Output the (x, y) coordinate of the center of the cell containing the given text.  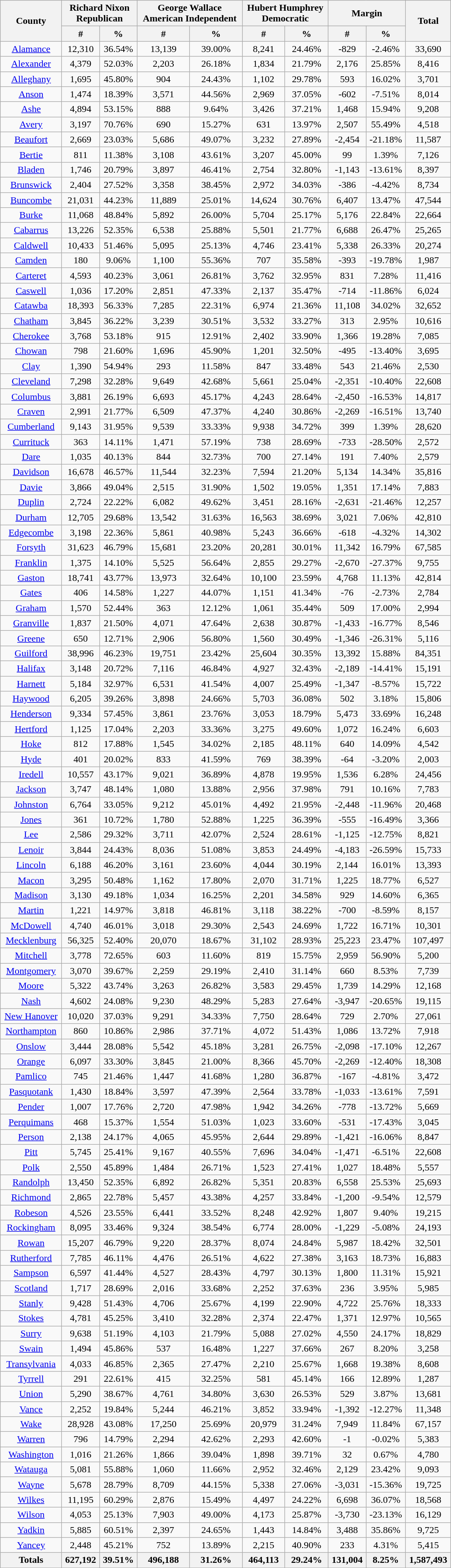
915 (163, 336)
2,638 (264, 623)
Bertie (31, 154)
Stokes (31, 1318)
46.85% (118, 1364)
3,853 (264, 850)
Ashe (31, 109)
16.71% (386, 926)
Henderson (31, 714)
29.45% (306, 986)
28.79% (118, 1485)
29.27% (306, 563)
40.55% (216, 1152)
24.08% (118, 1001)
34.80% (216, 1394)
10,565 (428, 1318)
-1,392 (347, 1409)
7,903 (163, 1515)
2,524 (264, 835)
24.49% (306, 850)
45.18% (216, 1046)
28.00% (306, 1228)
41.59% (216, 759)
16,129 (428, 1515)
1,484 (163, 1167)
32.25% (216, 1379)
-714 (347, 291)
700 (264, 457)
603 (163, 956)
2,669 (81, 139)
8,709 (163, 1485)
3,630 (264, 1394)
6,082 (163, 502)
3,852 (264, 1409)
11,544 (163, 472)
12,579 (428, 1198)
10,301 (428, 926)
6,527 (428, 880)
5,985 (428, 1288)
-733 (347, 442)
3,018 (163, 926)
-2,454 (347, 139)
43.08% (118, 1424)
33.48% (306, 366)
60.29% (118, 1500)
Pender (31, 1107)
-15.36% (386, 1485)
Yadkin (31, 1530)
26.33% (386, 245)
25.17% (306, 215)
1,570 (81, 608)
Catawba (31, 306)
Cumberland (31, 426)
5,116 (428, 638)
42.62% (216, 1439)
3,747 (81, 789)
3,695 (428, 351)
31.24% (306, 1424)
18.39% (118, 94)
4,542 (428, 744)
25,223 (347, 941)
-4.32% (386, 532)
166 (347, 1379)
5,243 (264, 532)
7,783 (428, 789)
107,497 (428, 941)
2,374 (264, 1318)
9,428 (81, 1303)
6,531 (163, 683)
37.05% (306, 94)
49.62% (216, 502)
29.78% (306, 79)
-778 (347, 1107)
13,740 (428, 411)
20.72% (118, 668)
13.88% (216, 789)
267 (347, 1348)
37.21% (306, 109)
Rutherford (31, 1258)
6,688 (347, 230)
5,283 (264, 1001)
738 (264, 442)
Durham (31, 517)
3,148 (81, 668)
7,285 (163, 306)
2,855 (264, 563)
9,143 (81, 426)
5,200 (428, 956)
Nash (31, 1001)
2,754 (264, 170)
11.58% (216, 366)
-76 (347, 593)
7.28% (386, 276)
21.00% (216, 1061)
46.84% (216, 668)
833 (163, 759)
Haywood (31, 699)
1,447 (163, 1076)
32,652 (428, 306)
233 (347, 1545)
46.01% (118, 926)
22.61% (118, 1379)
5,525 (163, 563)
-11.86% (386, 291)
9,324 (163, 1228)
26.18% (216, 64)
-5.08% (386, 1228)
84,351 (428, 653)
28.08% (118, 1046)
796 (81, 1439)
5,892 (163, 215)
496,188 (163, 1560)
8.53% (386, 971)
28.43% (216, 1273)
33.78% (306, 1092)
42.07% (216, 835)
2,956 (264, 789)
8,546 (428, 623)
27.64% (306, 1001)
3,061 (163, 276)
32.80% (306, 170)
34.58% (306, 895)
11.60% (216, 956)
3,281 (264, 1046)
3,426 (264, 109)
5,322 (81, 986)
6.28% (386, 774)
50.48% (118, 880)
49.07% (216, 139)
42,810 (428, 517)
9,638 (81, 1333)
1,587,493 (428, 1560)
16,678 (81, 472)
McDowell (31, 926)
-2.46% (386, 49)
5,661 (264, 381)
-1,346 (347, 638)
2,215 (264, 1545)
4,173 (264, 1515)
40.98% (216, 532)
Margin (367, 14)
36.87% (306, 1076)
22.22% (118, 502)
25.49% (306, 683)
-2,631 (347, 502)
Montgomery (31, 971)
1,942 (264, 1107)
3,239 (163, 321)
-829 (347, 49)
4,072 (264, 1031)
-495 (347, 351)
1,545 (163, 744)
30.13% (306, 1273)
4,044 (264, 865)
509 (347, 608)
15.49% (216, 1500)
17.88% (118, 744)
2,969 (264, 94)
14.29% (386, 986)
Forsyth (31, 548)
2,851 (163, 291)
24.22% (306, 1500)
Transylvania (31, 1364)
14.79% (118, 1439)
5,383 (428, 1439)
1,668 (347, 1364)
39.26% (118, 699)
41.68% (216, 1076)
-700 (347, 910)
10,020 (81, 1016)
10.86% (118, 1031)
1,468 (347, 109)
5,557 (428, 1167)
-2,670 (347, 563)
2,138 (81, 1137)
27.06% (306, 1485)
15,733 (428, 850)
3,130 (81, 895)
8,157 (428, 910)
6,558 (347, 1182)
16.02% (386, 79)
2,906 (163, 638)
-1,143 (347, 170)
6,509 (163, 411)
32.46% (306, 1470)
45.95% (216, 1137)
Totals (31, 1560)
25.41% (118, 1152)
-12.27% (386, 1409)
12.71% (118, 638)
10.72% (118, 820)
30.76% (306, 200)
45.01% (216, 804)
29.89% (306, 1137)
581 (264, 1379)
37.66% (306, 1348)
6,538 (163, 230)
-17.10% (386, 1046)
3,488 (347, 1530)
29.19% (216, 971)
4,071 (163, 623)
-0.02% (386, 1439)
-2,189 (347, 668)
43.74% (118, 986)
-11.96% (386, 804)
New Hanover (31, 1016)
49.60% (306, 729)
6,205 (81, 699)
3,161 (163, 865)
-3.20% (386, 759)
13,542 (163, 517)
9,212 (163, 804)
4,257 (264, 1198)
5,088 (264, 1333)
191 (347, 457)
9,649 (163, 381)
7,739 (428, 971)
-12.40% (386, 1061)
23.03% (118, 139)
11.84% (386, 1424)
0.67% (386, 1454)
6,764 (81, 804)
54.94% (118, 366)
Jackson (31, 789)
46.81% (216, 910)
18.42% (386, 1243)
2,530 (428, 366)
46.41% (216, 170)
Currituck (31, 442)
27.89% (306, 139)
2,724 (81, 502)
25.76% (386, 1303)
1,898 (264, 1454)
7,591 (428, 1092)
44.56% (216, 94)
16.79% (386, 548)
15,681 (163, 548)
9.64% (216, 109)
-10.40% (386, 381)
26.71% (216, 1167)
4,761 (163, 1394)
2,579 (428, 457)
-2,450 (347, 396)
48.84% (118, 215)
31.95% (118, 426)
Alexander (31, 64)
Cleveland (31, 381)
1,722 (347, 926)
45.89% (118, 1167)
4,746 (264, 245)
5,095 (163, 245)
4,243 (264, 396)
6,698 (347, 1500)
43.77% (118, 578)
30.86% (306, 411)
752 (163, 1545)
10.16% (386, 789)
Alleghany (31, 79)
4,878 (264, 774)
20.79% (118, 170)
-27.37% (386, 563)
Bladen (31, 170)
3.95% (386, 1288)
33.68% (216, 1288)
22.90% (306, 1303)
27.47% (216, 1364)
6,974 (264, 306)
17.76% (118, 1107)
3.18% (386, 699)
11,108 (347, 306)
16.25% (216, 895)
31.71% (306, 880)
49.00% (216, 1515)
1,151 (264, 593)
19.95% (306, 774)
-21.46% (386, 502)
3,045 (428, 1122)
1,086 (347, 1031)
-16.53% (386, 396)
2,365 (163, 1364)
34.33% (216, 1016)
33.52% (216, 1213)
2,515 (163, 487)
6,892 (163, 1182)
904 (163, 79)
56.90% (386, 956)
502 (347, 699)
8,847 (428, 1137)
12.91% (216, 336)
-16.77% (386, 623)
Iredell (31, 774)
4,740 (81, 926)
16.24% (386, 729)
4,492 (264, 804)
6,024 (428, 291)
4,033 (81, 1364)
10,616 (428, 321)
70.76% (118, 124)
3,070 (81, 971)
-4.42% (386, 185)
1,072 (347, 729)
1,280 (264, 1076)
22.78% (118, 1198)
Caldwell (31, 245)
51.03% (216, 1122)
415 (163, 1379)
46.20% (118, 865)
15,207 (81, 1243)
21,031 (81, 200)
2,991 (81, 411)
1,036 (81, 291)
30.87% (306, 623)
3,762 (264, 276)
15,722 (428, 683)
5,745 (81, 1152)
1,366 (347, 336)
Martin (31, 910)
34.04% (306, 1152)
-6.51% (386, 1152)
1,016 (81, 1454)
1,717 (81, 1288)
5,184 (81, 683)
13.47% (386, 200)
3,778 (81, 956)
Hertford (31, 729)
769 (264, 759)
41.34% (306, 593)
6,597 (81, 1273)
9.06% (118, 260)
-1,421 (347, 1137)
36.08% (306, 699)
-1,347 (347, 683)
2,201 (264, 895)
3,583 (264, 986)
5,134 (347, 472)
25.53% (386, 1182)
-167 (347, 1076)
745 (81, 1076)
Robeson (31, 1213)
2,016 (163, 1288)
46.23% (118, 653)
-26.31% (386, 638)
5,351 (264, 1182)
13,139 (163, 49)
3,711 (163, 835)
Randolph (31, 1182)
27.38% (306, 1258)
47.37% (216, 411)
1,696 (163, 351)
1,430 (81, 1092)
32.73% (216, 457)
Caswell (31, 291)
464,113 (264, 1560)
5,987 (347, 1243)
Halifax (31, 668)
31,623 (81, 548)
18.84% (118, 1092)
45.21% (118, 1545)
1,837 (81, 623)
11.13% (386, 578)
40.13% (118, 457)
15.94% (386, 109)
30.49% (306, 638)
16,563 (264, 517)
Cherokee (31, 336)
36.39% (306, 820)
14.97% (118, 910)
3,197 (81, 124)
Cabarrus (31, 230)
31.26% (216, 1560)
236 (347, 1288)
15,191 (428, 668)
5,415 (428, 1545)
-1,433 (347, 623)
20.83% (306, 1182)
4,894 (81, 109)
26.53% (306, 1394)
2,259 (163, 971)
6,407 (347, 200)
12.12% (216, 608)
43.38% (216, 1198)
35.58% (306, 260)
42.68% (216, 381)
16,248 (428, 714)
7,949 (347, 1424)
1,027 (347, 1167)
51.08% (216, 850)
25,693 (428, 1182)
48.14% (118, 789)
47,544 (428, 200)
25,604 (264, 653)
-8.57% (386, 683)
45.90% (216, 351)
5,704 (264, 215)
36.89% (216, 774)
1,987 (428, 260)
1,807 (347, 1213)
6,603 (428, 729)
-13.72% (386, 1107)
18,393 (81, 306)
Washington (31, 1454)
8,095 (81, 1228)
9,021 (163, 774)
4,476 (163, 1258)
406 (81, 593)
23.41% (306, 245)
4,007 (264, 683)
1,471 (163, 442)
-21.18% (386, 139)
27.52% (118, 185)
37.71% (216, 1031)
1,834 (264, 64)
2,543 (264, 926)
4,199 (264, 1303)
2,876 (163, 1500)
15.75% (306, 956)
38.39% (306, 759)
-2,098 (347, 1046)
18.48% (386, 1167)
8,248 (264, 1213)
George WallaceAmerican Independent (190, 14)
11.31% (386, 1273)
4,240 (264, 411)
13.72% (386, 1031)
Total (428, 21)
11,068 (81, 215)
-2,448 (347, 804)
8,241 (264, 49)
13,681 (428, 1394)
8,036 (163, 850)
45.80% (118, 79)
5,457 (163, 1198)
17.14% (386, 487)
14.34% (386, 472)
-2.73% (386, 593)
4,593 (81, 276)
15.27% (216, 124)
9,334 (81, 714)
29.68% (118, 517)
Johnston (31, 804)
33.05% (118, 804)
17.20% (118, 291)
43.17% (118, 774)
38,996 (81, 653)
11,416 (428, 276)
3,263 (163, 986)
3.87% (386, 1394)
16,883 (428, 1258)
18,308 (428, 1061)
3,571 (163, 94)
5,861 (163, 532)
21.26% (118, 1454)
36.54% (118, 49)
Watauga (31, 1470)
4.31% (386, 1545)
640 (347, 744)
32,501 (428, 1243)
-64 (347, 759)
16.01% (386, 865)
2,137 (264, 291)
2,210 (264, 1364)
25.87% (306, 1515)
10,557 (81, 774)
Yancey (31, 1545)
45.00% (306, 154)
15,921 (428, 1273)
929 (347, 895)
819 (264, 956)
Mecklenburg (31, 941)
9,725 (428, 1530)
45.14% (306, 1379)
3,232 (264, 139)
27.02% (306, 1333)
860 (81, 1031)
3,198 (81, 532)
Chowan (31, 351)
37.63% (306, 1288)
18.67% (216, 941)
Granville (31, 623)
3,472 (428, 1076)
2,972 (264, 185)
51.19% (118, 1333)
56,325 (81, 941)
-4.81% (386, 1076)
28.16% (306, 502)
3,053 (264, 714)
3,897 (163, 170)
4,927 (264, 668)
49.04% (118, 487)
2,410 (264, 971)
Jones (31, 820)
33.30% (118, 1061)
-1 (347, 1439)
Davie (31, 487)
Gaston (31, 578)
32.95% (306, 276)
47.98% (216, 1107)
593 (347, 79)
Gates (31, 593)
52.40% (118, 941)
55.88% (118, 1470)
3,295 (81, 880)
40.23% (118, 276)
-386 (347, 185)
2,986 (163, 1031)
27.14% (306, 457)
18,741 (81, 578)
55.49% (386, 124)
844 (163, 457)
3,163 (347, 1258)
1,523 (264, 1167)
-1,471 (347, 1152)
34.03% (306, 185)
14.10% (118, 563)
Warren (31, 1439)
399 (347, 426)
-531 (347, 1122)
Greene (31, 638)
4,780 (428, 1454)
53.18% (118, 336)
20,468 (428, 804)
Lee (31, 835)
4,527 (163, 1273)
13.97% (306, 124)
9,220 (163, 1243)
20,274 (428, 245)
2,720 (163, 1107)
23.76% (216, 714)
18,568 (428, 1500)
21.95% (306, 804)
12.97% (386, 1318)
15,806 (428, 699)
39.00% (216, 49)
Guilford (31, 653)
9,539 (163, 426)
14.11% (118, 442)
811 (81, 154)
13,393 (428, 865)
-7.51% (386, 94)
Orange (31, 1061)
30.35% (306, 653)
4,768 (347, 578)
33.84% (306, 1198)
51.46% (118, 245)
9,938 (264, 426)
Madison (31, 895)
6,365 (428, 895)
-26.59% (386, 850)
8,608 (428, 1364)
36.66% (306, 532)
33.27% (306, 321)
7,116 (163, 668)
-4,183 (347, 850)
3,451 (264, 502)
18.73% (386, 1258)
27,061 (428, 1016)
543 (347, 366)
25.69% (216, 1424)
30.01% (306, 548)
29.32% (118, 835)
10,433 (81, 245)
20,070 (163, 941)
3,844 (81, 850)
2,397 (163, 1530)
2,550 (81, 1167)
29.24% (306, 1560)
44.07% (216, 593)
28.93% (306, 941)
18,829 (428, 1333)
6,774 (264, 1228)
2,952 (264, 1470)
1,221 (81, 910)
10,100 (264, 578)
2.95% (386, 321)
1,100 (163, 260)
39.67% (118, 971)
19.28% (386, 336)
627,192 (81, 1560)
47.33% (216, 291)
42.92% (306, 1213)
-14.41% (386, 668)
17,250 (163, 1424)
31.90% (216, 487)
468 (81, 1122)
23.47% (386, 941)
Alamance (31, 49)
3,207 (264, 154)
4,706 (163, 1303)
21.50% (118, 623)
798 (81, 351)
18.77% (386, 880)
2,865 (81, 1198)
2,959 (347, 956)
1,060 (163, 1470)
11,889 (163, 200)
23.60% (216, 865)
1,007 (81, 1107)
3,410 (163, 1318)
Macon (31, 880)
12,257 (428, 502)
2,564 (264, 1092)
2,404 (81, 185)
650 (81, 638)
32.43% (306, 668)
8,821 (428, 835)
7.40% (386, 457)
8.20% (386, 1348)
Craven (31, 411)
Buncombe (31, 200)
23.59% (306, 578)
45.25% (118, 1318)
-8.59% (386, 910)
1,102 (264, 79)
7,594 (264, 472)
17.80% (216, 880)
60.51% (118, 1530)
8,074 (264, 1243)
Richmond (31, 1198)
-28.50% (386, 442)
33.94% (306, 1409)
1,390 (81, 366)
52.03% (118, 64)
9,230 (163, 1001)
37.03% (118, 1016)
29.30% (216, 926)
Dare (31, 457)
5,176 (347, 215)
20.02% (118, 759)
11,195 (81, 1500)
32.50% (306, 351)
2,784 (428, 593)
8,416 (428, 64)
1,162 (163, 880)
38.54% (216, 1228)
Pamlico (31, 1076)
2,176 (347, 64)
35.86% (386, 1530)
-16.49% (386, 820)
537 (163, 1348)
Hyde (31, 759)
Rockingham (31, 1228)
25,265 (428, 230)
14.84% (306, 1530)
Davidson (31, 472)
7,126 (428, 154)
1,866 (163, 1454)
4,781 (81, 1318)
-2,351 (347, 381)
36.22% (118, 321)
31,102 (264, 941)
2,070 (264, 880)
3,881 (81, 396)
Richard NixonRepublican (100, 14)
3,108 (163, 154)
35.47% (306, 291)
24.65% (216, 1530)
8,734 (428, 185)
5,290 (81, 1394)
19.38% (386, 1364)
Wayne (31, 1485)
19.05% (306, 487)
12,310 (81, 49)
21.20% (306, 472)
28.61% (306, 835)
5,244 (163, 1409)
34.26% (306, 1107)
33.46% (118, 1228)
4,602 (81, 1001)
1,351 (347, 487)
14,624 (264, 200)
19,115 (428, 1001)
1,125 (81, 729)
Pitt (31, 1152)
291 (81, 1379)
8.25% (386, 1560)
46.11% (118, 1258)
38.67% (118, 1394)
46.21% (216, 1409)
7,883 (428, 487)
7.06% (386, 517)
12,267 (428, 1046)
6,097 (81, 1061)
Sampson (31, 1273)
24.84% (306, 1243)
28,928 (81, 1424)
9,291 (163, 1016)
Tyrrell (31, 1379)
67,585 (428, 548)
7,785 (81, 1258)
33.69% (386, 714)
831 (347, 276)
Camden (31, 260)
13,392 (347, 653)
Harnett (31, 683)
52.44% (118, 608)
14,302 (428, 532)
28,620 (428, 426)
11.38% (118, 154)
-23.13% (386, 1515)
4,526 (81, 1213)
11,348 (428, 1409)
2,144 (347, 865)
1,474 (81, 94)
791 (347, 789)
38.45% (216, 185)
26.00% (216, 215)
28.37% (216, 1243)
22.36% (118, 532)
1,375 (81, 563)
17.00% (386, 608)
26.75% (306, 1046)
14.58% (118, 593)
26.19% (118, 396)
56.33% (118, 306)
4,065 (163, 1137)
16.48% (216, 1348)
21.36% (306, 306)
1,035 (81, 457)
44.15% (216, 1485)
4,379 (81, 64)
49.18% (118, 895)
1,023 (264, 1122)
18.79% (306, 714)
Moore (31, 986)
293 (163, 366)
38.69% (306, 517)
3,021 (347, 517)
47.64% (216, 623)
23.20% (216, 548)
Pasquotank (31, 1092)
Person (31, 1137)
25.85% (386, 64)
12.89% (386, 1379)
660 (347, 971)
812 (81, 744)
2,294 (163, 1439)
20,979 (264, 1424)
26.47% (386, 230)
-1,229 (347, 1228)
48.11% (306, 744)
3,597 (163, 1092)
13.89% (216, 1545)
631 (264, 124)
32.64% (216, 578)
Vance (31, 1409)
23.55% (118, 1213)
99 (347, 154)
67,157 (428, 1424)
33,690 (428, 49)
24,193 (428, 1228)
11.66% (216, 1470)
-20.65% (386, 1001)
4,518 (428, 124)
35,816 (428, 472)
1,494 (81, 1348)
Mitchell (31, 956)
7,918 (428, 1031)
2.70% (386, 1016)
2,507 (347, 124)
13,973 (163, 578)
Anson (31, 94)
15.37% (118, 1122)
5,081 (81, 1470)
1,201 (264, 351)
25.04% (306, 381)
19,215 (428, 1213)
4,053 (81, 1515)
32.97% (118, 683)
7,750 (264, 1016)
County (31, 21)
1,371 (347, 1318)
1,443 (264, 1530)
2,129 (347, 1470)
1,780 (163, 820)
9,093 (428, 1470)
401 (81, 759)
888 (163, 109)
15.88% (386, 653)
37.98% (306, 789)
48.29% (216, 1001)
22,664 (428, 215)
6,188 (81, 865)
-1,200 (347, 1198)
20,281 (264, 548)
12,705 (81, 517)
14.60% (386, 895)
-9.54% (386, 1198)
131,004 (347, 1560)
45.70% (306, 1061)
-602 (347, 94)
19,725 (428, 1485)
Duplin (31, 502)
25.88% (216, 230)
2,293 (264, 1439)
Polk (31, 1167)
56.64% (216, 563)
361 (81, 820)
-393 (347, 260)
3,898 (163, 699)
35.44% (306, 608)
Swain (31, 1348)
4,722 (347, 1303)
56.80% (216, 638)
39.51% (118, 1560)
9,167 (163, 1152)
5,678 (81, 1485)
3,768 (81, 336)
5,703 (264, 699)
-3,031 (347, 1485)
57.45% (118, 714)
43.61% (216, 154)
1,800 (347, 1273)
13,226 (81, 230)
4,103 (163, 1333)
Hubert HumphreyDemocratic (286, 14)
-3,947 (347, 1001)
33.36% (216, 729)
729 (347, 1016)
Clay (31, 366)
45.86% (118, 1348)
313 (347, 321)
41.54% (216, 683)
Wilson (31, 1515)
11,587 (428, 139)
5,885 (81, 1530)
2,402 (264, 336)
2,994 (428, 608)
Northampton (31, 1031)
5,473 (347, 714)
14,817 (428, 396)
31.14% (306, 971)
-618 (347, 532)
41.44% (118, 1273)
53.15% (118, 109)
24.46% (306, 49)
57.19% (216, 442)
27.41% (306, 1167)
30.51% (216, 321)
-13.40% (386, 351)
-16.06% (386, 1137)
1,287 (428, 1379)
1,034 (163, 895)
1,554 (163, 1122)
22.31% (216, 306)
24.66% (216, 699)
Avery (31, 124)
33.33% (216, 426)
2,572 (428, 442)
45.17% (216, 396)
42,814 (428, 578)
529 (347, 1394)
Brunswick (31, 185)
26.51% (216, 1258)
4,497 (264, 1500)
Wake (31, 1424)
Perquimans (31, 1122)
-1,033 (347, 1092)
Burke (31, 215)
-555 (347, 820)
Wilkes (31, 1500)
22.84% (386, 215)
-3,730 (347, 1515)
Carteret (31, 276)
52.88% (216, 820)
3,866 (81, 487)
33.90% (306, 336)
2,586 (81, 835)
39.71% (306, 1454)
4,797 (264, 1273)
6,441 (163, 1213)
Stanly (31, 1303)
24,456 (428, 774)
36.07% (386, 1500)
180 (81, 260)
72.65% (118, 956)
47.39% (216, 1092)
Rowan (31, 1243)
55.36% (216, 260)
1,502 (264, 487)
8,366 (264, 1061)
Surry (31, 1333)
5,542 (163, 1046)
9.40% (386, 1213)
1,695 (81, 79)
Graham (31, 608)
8,014 (428, 94)
17.04% (118, 729)
-12.75% (386, 835)
Edgecombe (31, 532)
Chatham (31, 321)
3,366 (428, 820)
7,696 (264, 1152)
Franklin (31, 563)
19,751 (163, 653)
5,501 (264, 230)
46.57% (118, 472)
40.90% (306, 1545)
34.72% (306, 426)
11,342 (347, 548)
9,755 (428, 563)
-17.43% (386, 1122)
3,818 (163, 910)
32.23% (216, 472)
1,061 (264, 608)
5,669 (428, 1107)
Union (31, 1394)
3,358 (163, 185)
4,622 (264, 1258)
2,185 (264, 744)
30.19% (306, 865)
38.22% (306, 910)
1,536 (347, 774)
1,746 (81, 170)
3,532 (264, 321)
6,693 (163, 396)
Columbus (31, 396)
3,275 (264, 729)
1,560 (264, 638)
8,397 (428, 170)
9,208 (428, 109)
Beaufort (31, 139)
2,644 (264, 1137)
Hoke (31, 744)
5,686 (163, 139)
-19.78% (386, 260)
44.23% (118, 200)
42.60% (306, 1439)
847 (264, 366)
7,298 (81, 381)
1,739 (347, 986)
1,080 (163, 789)
Onslow (31, 1046)
33.60% (306, 1122)
26.81% (216, 276)
2,448 (81, 1545)
2,003 (428, 759)
3,118 (264, 910)
22.47% (306, 1318)
3,258 (428, 1348)
-16.51% (386, 411)
21.60% (118, 351)
-1,125 (347, 835)
Lenoir (31, 850)
3,701 (428, 79)
Lincoln (31, 865)
7,085 (428, 336)
13,450 (81, 1182)
18,333 (428, 1303)
32 (347, 1454)
12,168 (428, 986)
707 (264, 260)
4,550 (347, 1333)
19.84% (118, 1409)
31.63% (216, 517)
25.01% (216, 200)
14.09% (386, 744)
24.69% (306, 926)
39.04% (216, 1454)
690 (163, 124)
3,444 (81, 1046)
3,861 (163, 714)
Scotland (31, 1288)
